Find where the given text appears and provide that cell's center as (X, Y) coordinate. 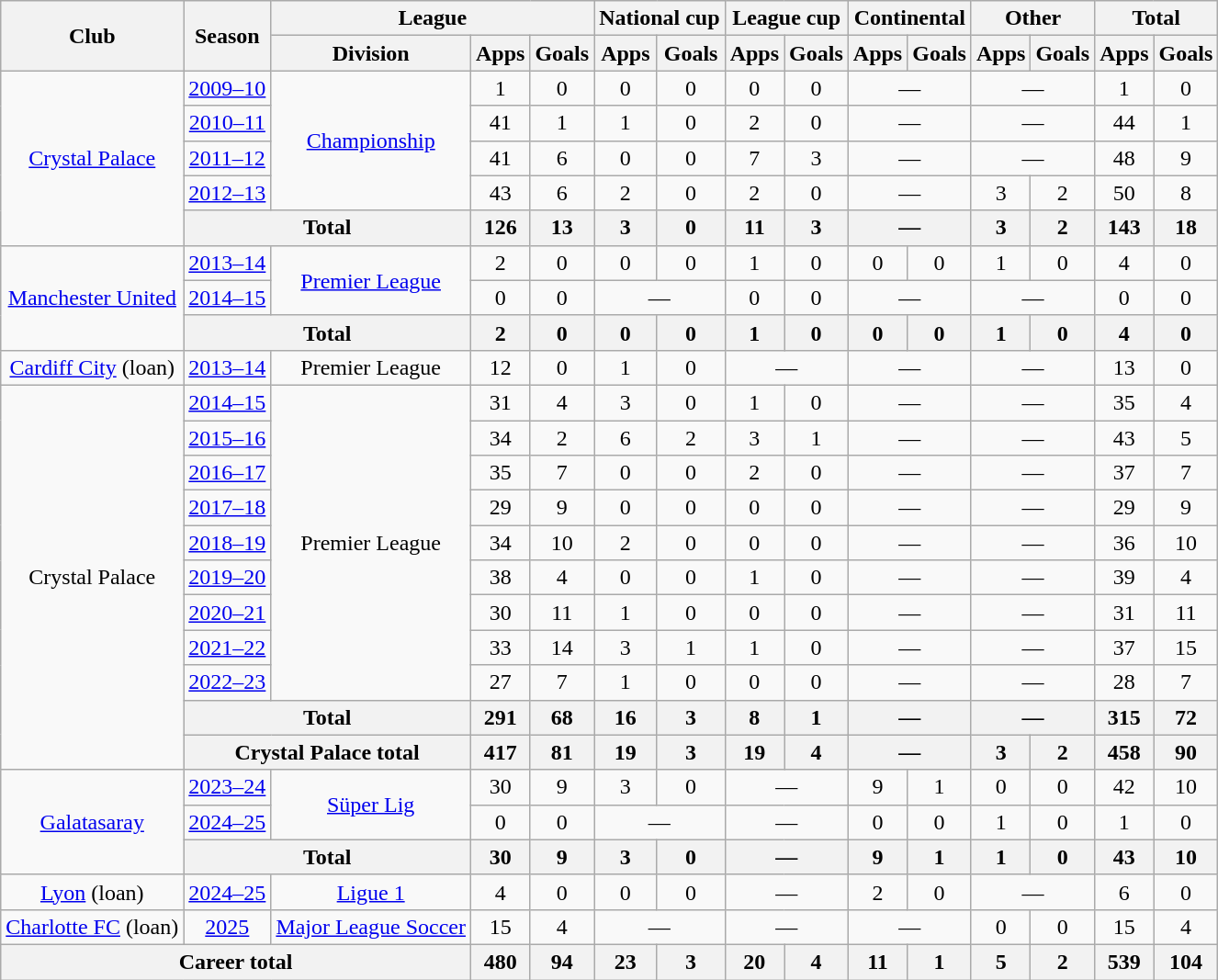
Süper Lig (371, 805)
480 (500, 962)
143 (1124, 228)
Charlotte FC (loan) (92, 927)
539 (1124, 962)
League (433, 18)
Championship (371, 141)
81 (562, 752)
27 (500, 682)
44 (1124, 123)
Crystal Palace total (327, 752)
72 (1186, 717)
50 (1124, 193)
39 (1124, 578)
291 (500, 717)
16 (626, 717)
National cup (660, 18)
2009–10 (228, 88)
2020–21 (228, 613)
2015–16 (228, 438)
2025 (228, 927)
Continental (909, 18)
126 (500, 228)
League cup (786, 18)
Ligue 1 (371, 892)
104 (1186, 962)
48 (1124, 158)
458 (1124, 752)
Lyon (loan) (92, 892)
28 (1124, 682)
Galatasaray (92, 822)
Division (371, 53)
94 (562, 962)
42 (1124, 787)
2022–23 (228, 682)
417 (500, 752)
36 (1124, 543)
20 (754, 962)
2016–17 (228, 473)
2010–11 (228, 123)
2011–12 (228, 158)
12 (500, 367)
2023–24 (228, 787)
2018–19 (228, 543)
315 (1124, 717)
18 (1186, 228)
2017–18 (228, 508)
2012–13 (228, 193)
Cardiff City (loan) (92, 367)
90 (1186, 752)
Other (1032, 18)
Manchester United (92, 298)
23 (626, 962)
Major League Soccer (371, 927)
2021–22 (228, 648)
Season (228, 36)
Career total (236, 962)
38 (500, 578)
14 (562, 648)
2019–20 (228, 578)
68 (562, 717)
Club (92, 36)
33 (500, 648)
